Search for the cell housing the specified text and yield its [X, Y] center coordinate. 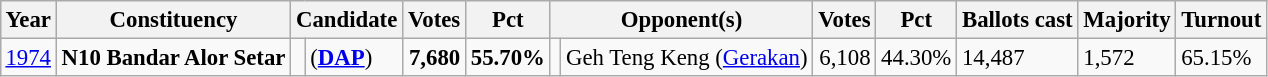
1974 [28, 57]
44.30% [916, 57]
Geh Teng Keng (Gerakan) [687, 57]
Year [28, 20]
7,680 [434, 57]
Ballots cast [1018, 20]
55.70% [508, 57]
1,572 [1127, 57]
Candidate [347, 20]
Opponent(s) [682, 20]
65.15% [1222, 57]
Majority [1127, 20]
Turnout [1222, 20]
6,108 [844, 57]
14,487 [1018, 57]
N10 Bandar Alor Setar [173, 57]
(DAP) [354, 57]
Constituency [173, 20]
